Output the (x, y) coordinate of the center of the cell containing the given text.  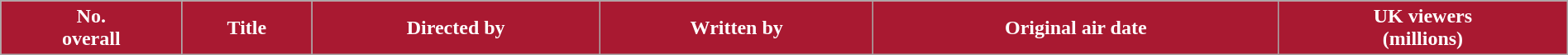
Directed by (456, 28)
No.overall (91, 28)
Title (246, 28)
Original air date (1076, 28)
Written by (736, 28)
UK viewers(millions) (1423, 28)
